From the cell containing the given text, extract its center point as [X, Y] coordinate. 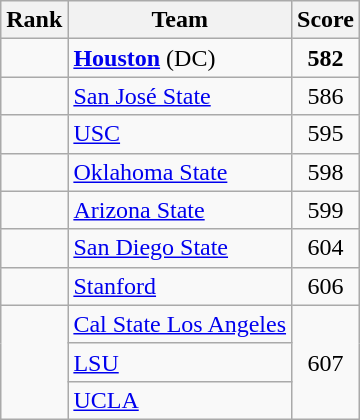
598 [326, 172]
Team [180, 20]
San Diego State [180, 248]
Houston (DC) [180, 58]
599 [326, 210]
604 [326, 248]
595 [326, 134]
Stanford [180, 286]
Oklahoma State [180, 172]
UCLA [180, 400]
Arizona State [180, 210]
LSU [180, 362]
606 [326, 286]
Score [326, 20]
Cal State Los Angeles [180, 324]
582 [326, 58]
586 [326, 96]
607 [326, 362]
Rank [34, 20]
USC [180, 134]
San José State [180, 96]
